Detect which cell encompasses the target text, then output its [X, Y] center coordinate. 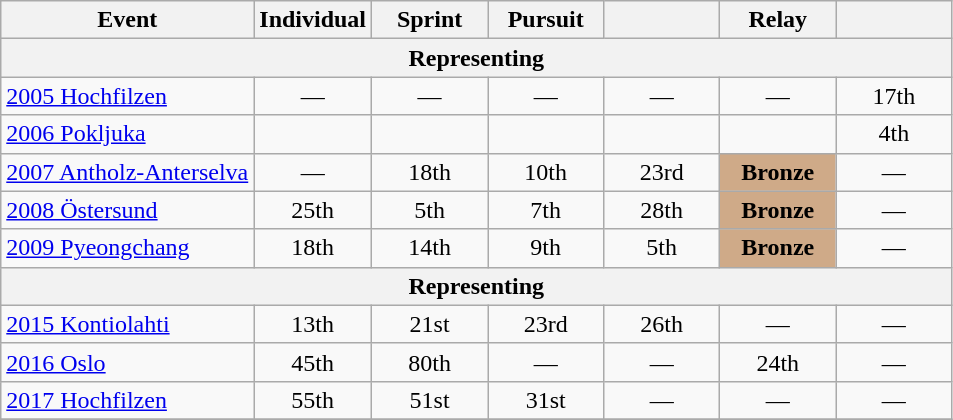
Sprint [430, 20]
Individual [313, 20]
26th [662, 324]
Pursuit [546, 20]
Event [128, 20]
2009 Pyeongchang [128, 248]
7th [546, 210]
9th [546, 248]
2017 Hochfilzen [128, 400]
31st [546, 400]
80th [430, 362]
17th [894, 96]
13th [313, 324]
10th [546, 172]
2015 Kontiolahti [128, 324]
2007 Antholz-Anterselva [128, 172]
2016 Oslo [128, 362]
21st [430, 324]
24th [778, 362]
55th [313, 400]
45th [313, 362]
14th [430, 248]
4th [894, 134]
2008 Östersund [128, 210]
51st [430, 400]
Relay [778, 20]
2006 Pokljuka [128, 134]
28th [662, 210]
2005 Hochfilzen [128, 96]
25th [313, 210]
